Provide the [x, y] coordinate of the cell's center where the given text is located.  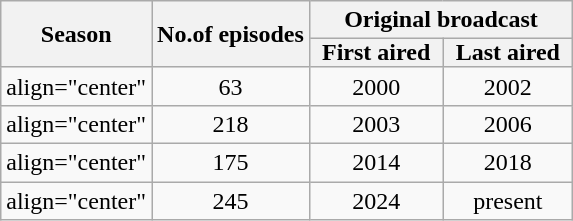
2024 [376, 201]
175 [231, 162]
2018 [508, 162]
2003 [376, 124]
Original broadcast [440, 20]
245 [231, 201]
2014 [376, 162]
63 [231, 86]
2002 [508, 86]
2006 [508, 124]
present [508, 201]
2000 [376, 86]
No.of episodes [231, 34]
Season [76, 34]
Last aired [508, 53]
First aired [376, 53]
218 [231, 124]
